Scan for the cell matching the given text and deliver its [x, y] coordinate at center. 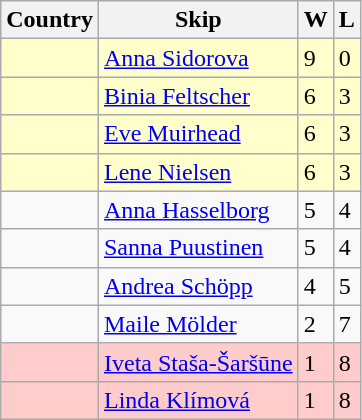
2 [316, 324]
Anna Hasselborg [198, 210]
Anna Sidorova [198, 58]
Skip [198, 20]
Andrea Schöpp [198, 286]
Sanna Puustinen [198, 248]
7 [346, 324]
Country [50, 20]
Maile Mölder [198, 324]
Iveta Staša-Šaršūne [198, 362]
Lene Nielsen [198, 172]
Binia Feltscher [198, 96]
Linda Klímová [198, 400]
9 [316, 58]
W [316, 20]
Eve Muirhead [198, 134]
0 [346, 58]
L [346, 20]
